Return [x, y] of the center of cell containing provided text 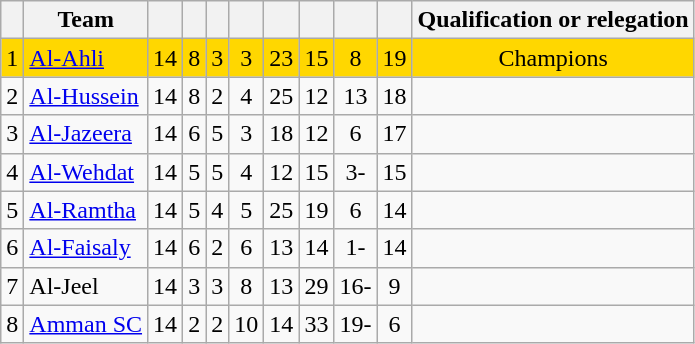
Qualification or relegation [553, 20]
10 [246, 324]
7 [12, 286]
1 [12, 58]
Al-Wehdat [86, 172]
Al-Faisaly [86, 248]
Al-Ramtha [86, 210]
1- [356, 248]
29 [316, 286]
Team [86, 20]
Al-Jeel [86, 286]
Champions [553, 58]
3- [356, 172]
19- [356, 324]
17 [394, 134]
9 [394, 286]
Al-Ahli [86, 58]
23 [282, 58]
33 [316, 324]
16- [356, 286]
Amman SC [86, 324]
Al-Jazeera [86, 134]
Al-Hussein [86, 96]
